Return the (x, y) coordinate for the center point of the cell that contains the specified text.  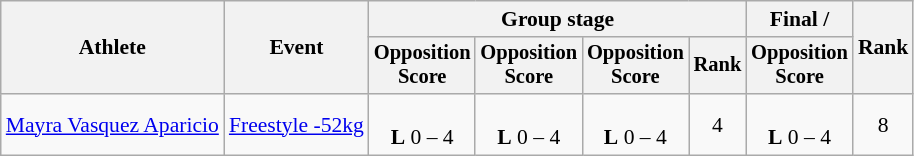
8 (884, 124)
Athlete (112, 48)
Group stage (558, 19)
Freestyle -52kg (296, 124)
4 (718, 124)
Final / (800, 19)
Mayra Vasquez Aparicio (112, 124)
Event (296, 48)
